Identify which cell holds the provided text, then report its [x, y] central coordinate. 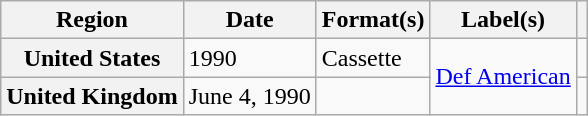
Date [250, 20]
United States [92, 58]
Region [92, 20]
June 4, 1990 [250, 96]
1990 [250, 58]
Format(s) [373, 20]
Cassette [373, 58]
Def American [503, 77]
United Kingdom [92, 96]
Label(s) [503, 20]
